Return the (x, y) coordinate for the center point of the cell that contains the specified text.  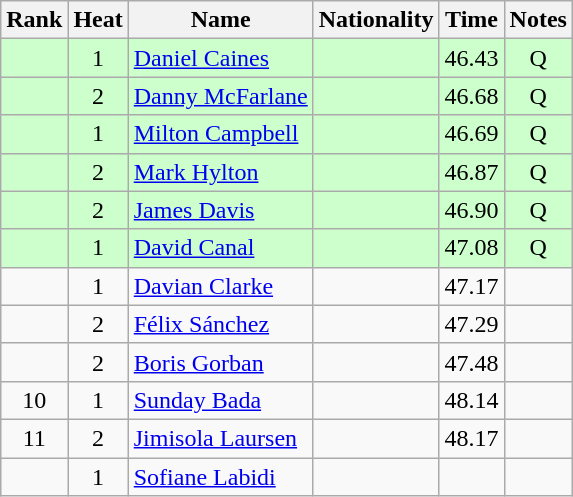
11 (34, 438)
Heat (98, 20)
Name (220, 20)
46.43 (472, 58)
47.29 (472, 324)
Jimisola Laursen (220, 438)
46.90 (472, 210)
47.48 (472, 362)
Daniel Caines (220, 58)
Davian Clarke (220, 286)
Sofiane Labidi (220, 477)
48.17 (472, 438)
46.68 (472, 96)
46.69 (472, 134)
Time (472, 20)
Sunday Bada (220, 400)
James Davis (220, 210)
Milton Campbell (220, 134)
Félix Sánchez (220, 324)
47.17 (472, 286)
Rank (34, 20)
Danny McFarlane (220, 96)
10 (34, 400)
Boris Gorban (220, 362)
46.87 (472, 172)
Notes (538, 20)
48.14 (472, 400)
David Canal (220, 248)
47.08 (472, 248)
Nationality (376, 20)
Mark Hylton (220, 172)
